Scan for the cell matching the given text and deliver its [X, Y] coordinate at center. 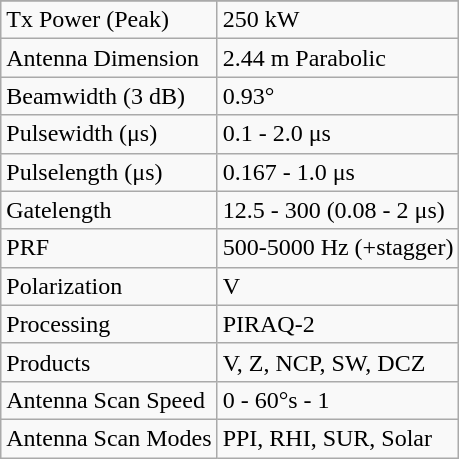
0.1 - 2.0 μs [338, 134]
Antenna Dimension [109, 58]
Tx Power (Peak) [109, 20]
PPI, RHI, SUR, Solar [338, 438]
0.167 - 1.0 μs [338, 172]
Antenna Scan Modes [109, 438]
V [338, 286]
Processing [109, 324]
2.44 m Parabolic [338, 58]
0.93° [338, 96]
V, Z, NCP, SW, DCZ [338, 362]
250 kW [338, 20]
PRF [109, 248]
0 - 60°s - 1 [338, 400]
Pulsewidth (μs) [109, 134]
Beamwidth (3 dB) [109, 96]
PIRAQ-2 [338, 324]
Pulselength (μs) [109, 172]
Products [109, 362]
12.5 - 300 (0.08 - 2 μs) [338, 210]
Gatelength [109, 210]
Antenna Scan Speed [109, 400]
500-5000 Hz (+stagger) [338, 248]
Polarization [109, 286]
